Identify which cell holds the provided text, then report its [x, y] central coordinate. 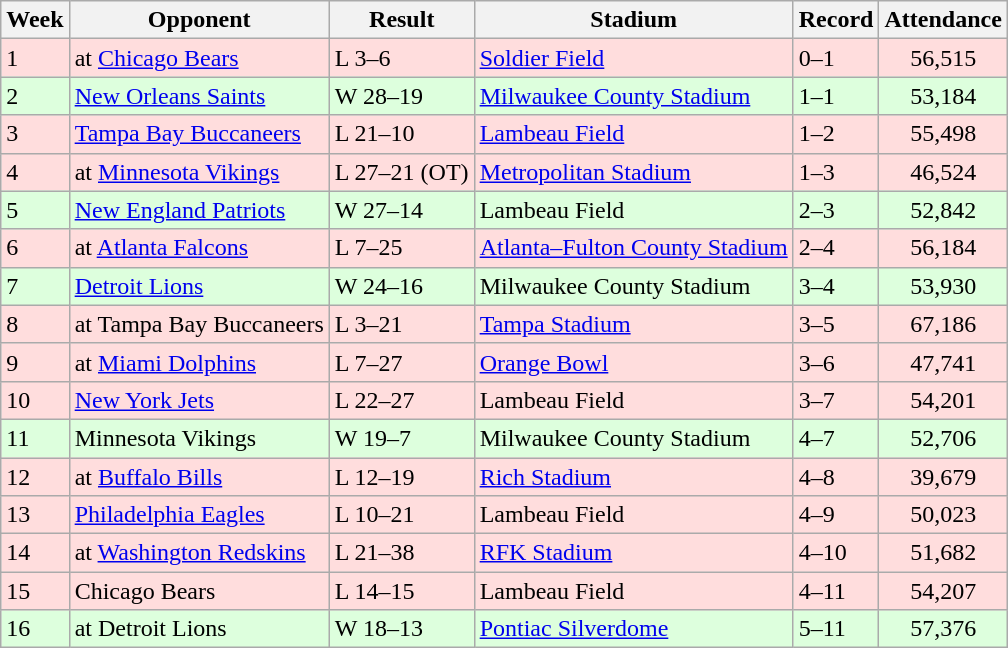
at Chicago Bears [199, 58]
4–10 [836, 553]
W 27–14 [402, 210]
15 [35, 591]
Pontiac Silverdome [634, 629]
W 28–19 [402, 96]
L 10–21 [402, 515]
at Miami Dolphins [199, 362]
Philadelphia Eagles [199, 515]
New Orleans Saints [199, 96]
11 [35, 438]
54,201 [943, 400]
L 21–38 [402, 553]
1 [35, 58]
52,842 [943, 210]
L 7–25 [402, 248]
New York Jets [199, 400]
Result [402, 20]
56,184 [943, 248]
16 [35, 629]
at Detroit Lions [199, 629]
53,930 [943, 286]
at Buffalo Bills [199, 477]
9 [35, 362]
3–5 [836, 324]
4–7 [836, 438]
2–3 [836, 210]
Atlanta–Fulton County Stadium [634, 248]
New England Patriots [199, 210]
at Atlanta Falcons [199, 248]
at Washington Redskins [199, 553]
3 [35, 134]
L 3–6 [402, 58]
Chicago Bears [199, 591]
L 22–27 [402, 400]
L 3–21 [402, 324]
56,515 [943, 58]
Orange Bowl [634, 362]
2 [35, 96]
13 [35, 515]
1–2 [836, 134]
Rich Stadium [634, 477]
Record [836, 20]
3–6 [836, 362]
Week [35, 20]
57,376 [943, 629]
52,706 [943, 438]
5–11 [836, 629]
Soldier Field [634, 58]
0–1 [836, 58]
at Tampa Bay Buccaneers [199, 324]
Attendance [943, 20]
Metropolitan Stadium [634, 172]
W 19–7 [402, 438]
1–1 [836, 96]
W 18–13 [402, 629]
at Minnesota Vikings [199, 172]
5 [35, 210]
W 24–16 [402, 286]
Stadium [634, 20]
L 21–10 [402, 134]
L 7–27 [402, 362]
4 [35, 172]
14 [35, 553]
Tampa Stadium [634, 324]
8 [35, 324]
67,186 [943, 324]
L 14–15 [402, 591]
55,498 [943, 134]
L 12–19 [402, 477]
4–11 [836, 591]
2–4 [836, 248]
7 [35, 286]
3–7 [836, 400]
47,741 [943, 362]
L 27–21 (OT) [402, 172]
3–4 [836, 286]
53,184 [943, 96]
Opponent [199, 20]
54,207 [943, 591]
12 [35, 477]
1–3 [836, 172]
RFK Stadium [634, 553]
Tampa Bay Buccaneers [199, 134]
Detroit Lions [199, 286]
51,682 [943, 553]
39,679 [943, 477]
Minnesota Vikings [199, 438]
4–8 [836, 477]
6 [35, 248]
10 [35, 400]
46,524 [943, 172]
50,023 [943, 515]
4–9 [836, 515]
